Return the [X, Y] coordinate for the center point of the cell that contains the specified text.  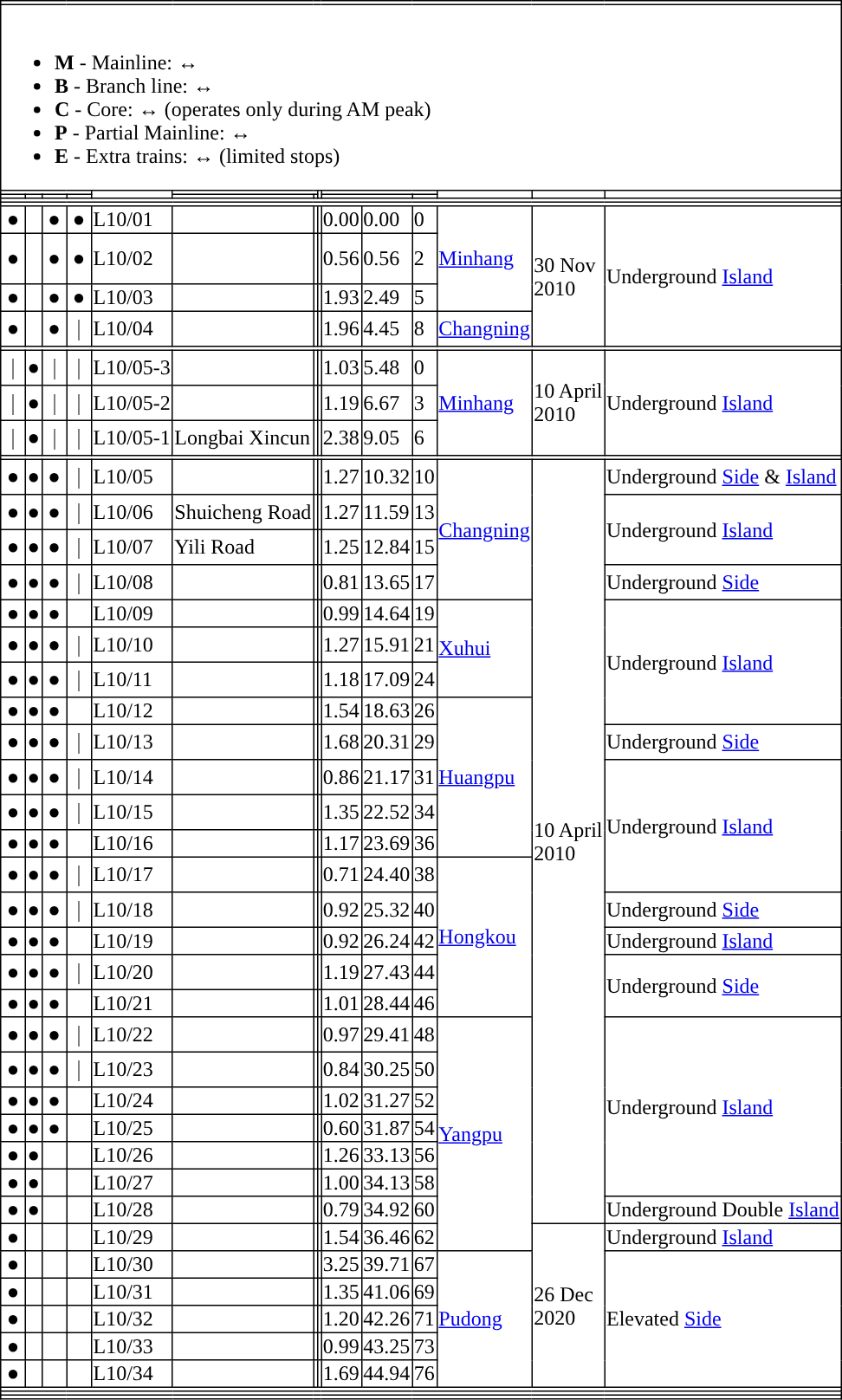
1.68 [341, 742]
20.31 [386, 742]
L10/15 [132, 812]
15.91 [386, 645]
11.59 [386, 512]
Hongkou [484, 937]
L10/05-2 [132, 403]
31.27 [386, 1101]
L10/04 [132, 328]
24 [424, 679]
3.25 [341, 1265]
1.25 [341, 547]
L10/05-1 [132, 437]
30.25 [386, 1069]
1.18 [341, 679]
44.94 [386, 1374]
1.01 [341, 1003]
15 [424, 547]
L10/23 [132, 1069]
13.65 [386, 582]
58 [424, 1183]
L10/14 [132, 777]
13 [424, 512]
10.32 [386, 476]
L10/02 [132, 258]
0.60 [341, 1128]
26.24 [386, 941]
56 [424, 1156]
17 [424, 582]
Yangpu [484, 1134]
0.84 [341, 1069]
6.67 [386, 403]
L10/03 [132, 298]
L10/05 [132, 476]
Yili Road [243, 547]
36 [424, 844]
L10/29 [132, 1237]
34 [424, 812]
46 [424, 1003]
10 [424, 476]
L10/11 [132, 679]
L10/32 [132, 1319]
L10/33 [132, 1346]
29.41 [386, 1034]
67 [424, 1265]
39.71 [386, 1265]
L10/20 [132, 972]
27.43 [386, 972]
Underground Double Island [722, 1210]
L10/13 [132, 742]
L10/07 [132, 547]
L10/31 [132, 1292]
L10/10 [132, 645]
L10/30 [132, 1265]
L10/01 [132, 220]
23.69 [386, 844]
38 [424, 874]
L10/34 [132, 1374]
L10/08 [132, 582]
41.06 [386, 1292]
1.20 [341, 1319]
L10/05-3 [132, 367]
50 [424, 1069]
L10/06 [132, 512]
1.96 [341, 328]
1.93 [341, 298]
2 [424, 258]
8 [424, 328]
28.44 [386, 1003]
24.40 [386, 874]
60 [424, 1210]
0.71 [341, 874]
1.02 [341, 1101]
44 [424, 972]
9.05 [386, 437]
36.46 [386, 1237]
0.86 [341, 777]
52 [424, 1101]
L10/09 [132, 613]
L10/28 [132, 1210]
0.79 [341, 1210]
L10/26 [132, 1156]
54 [424, 1128]
L10/24 [132, 1101]
34.13 [386, 1183]
26 Dec 2020 [568, 1305]
21 [424, 645]
2.49 [386, 298]
L10/19 [132, 941]
34.92 [386, 1210]
1.00 [341, 1183]
Elevated Side [722, 1319]
29 [424, 742]
21.17 [386, 777]
Longbai Xincun [243, 437]
5 [424, 298]
69 [424, 1292]
L10/22 [132, 1034]
L10/12 [132, 711]
42.26 [386, 1319]
1.26 [341, 1156]
L10/25 [132, 1128]
73 [424, 1346]
1.03 [341, 367]
42 [424, 941]
26 [424, 711]
18.63 [386, 711]
48 [424, 1034]
31.87 [386, 1128]
33.13 [386, 1156]
25.32 [386, 910]
Huangpu [484, 777]
40 [424, 910]
Underground Side & Island [722, 476]
31 [424, 777]
Pudong [484, 1319]
0.97 [341, 1034]
Shuicheng Road [243, 512]
14.64 [386, 613]
4.45 [386, 328]
1.69 [341, 1374]
L10/18 [132, 910]
L10/27 [132, 1183]
L10/16 [132, 844]
62 [424, 1237]
5.48 [386, 367]
30 Nov 2010 [568, 276]
43.25 [386, 1346]
22.52 [386, 812]
3 [424, 403]
1.17 [341, 844]
0.81 [341, 582]
71 [424, 1319]
L10/21 [132, 1003]
L10/17 [132, 874]
2.38 [341, 437]
12.84 [386, 547]
76 [424, 1374]
17.09 [386, 679]
19 [424, 613]
6 [424, 437]
Xuhui [484, 648]
M - Mainline: ↔ B - Branch line: ↔ C - Core: ↔ (operates only during AM peak)P - Partial Mainline: ↔ E - Extra trains: ↔ (limited stops) [421, 97]
